Extract the [x, y] coordinate from the center of the cell holding the provided text.  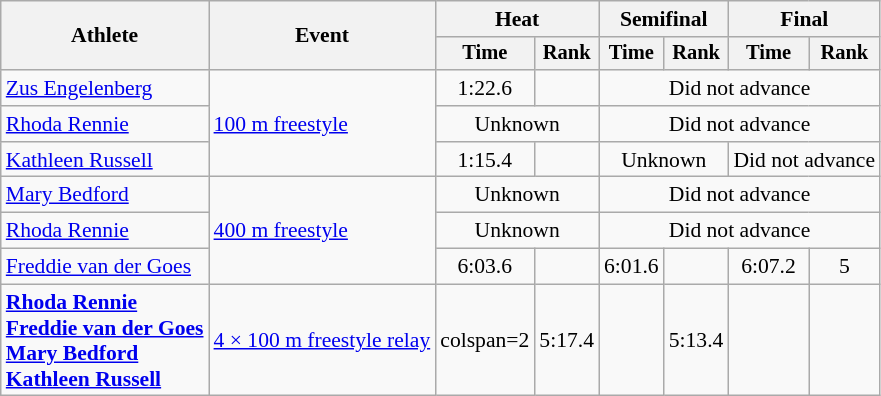
400 m freestyle [322, 230]
Freddie van der Goes [105, 267]
Athlete [105, 36]
5:17.4 [566, 340]
Mary Bedford [105, 195]
5:13.4 [696, 340]
Zus Engelenberg [105, 88]
5 [844, 267]
6:01.6 [632, 267]
Kathleen Russell [105, 160]
Rhoda RennieFreddie van der GoesMary BedfordKathleen Russell [105, 340]
100 m freestyle [322, 124]
colspan=2 [484, 340]
Semifinal [664, 19]
1:15.4 [484, 160]
6:03.6 [484, 267]
Final [804, 19]
4 × 100 m freestyle relay [322, 340]
6:07.2 [768, 267]
Event [322, 36]
Heat [517, 19]
1:22.6 [484, 88]
